From the cell containing the given text, extract its center point as (X, Y) coordinate. 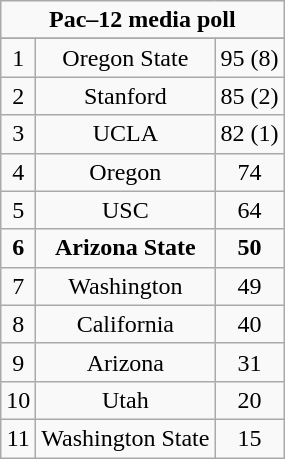
15 (250, 438)
UCLA (126, 134)
California (126, 324)
95 (8) (250, 58)
6 (18, 248)
3 (18, 134)
Stanford (126, 96)
50 (250, 248)
Arizona State (126, 248)
1 (18, 58)
Washington (126, 286)
USC (126, 210)
85 (2) (250, 96)
20 (250, 400)
2 (18, 96)
10 (18, 400)
40 (250, 324)
9 (18, 362)
Oregon (126, 172)
Oregon State (126, 58)
74 (250, 172)
64 (250, 210)
Utah (126, 400)
5 (18, 210)
49 (250, 286)
7 (18, 286)
Arizona (126, 362)
11 (18, 438)
Pac–12 media poll (142, 20)
Washington State (126, 438)
8 (18, 324)
82 (1) (250, 134)
4 (18, 172)
31 (250, 362)
